Detect which cell encompasses the target text, then output its (X, Y) center coordinate. 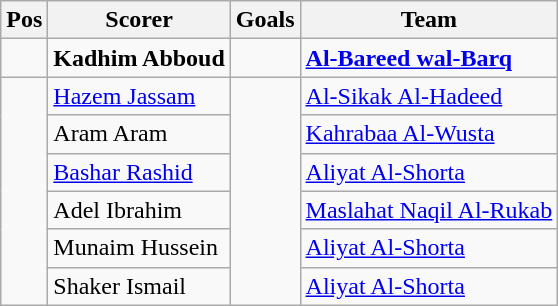
Pos (24, 20)
Scorer (139, 20)
Al-Sikak Al-Hadeed (429, 96)
Kadhim Abboud (139, 58)
Adel Ibrahim (139, 210)
Munaim Hussein (139, 248)
Al-Bareed wal-Barq (429, 58)
Kahrabaa Al-Wusta (429, 134)
Aram Aram (139, 134)
Goals (265, 20)
Maslahat Naqil Al-Rukab (429, 210)
Bashar Rashid (139, 172)
Hazem Jassam (139, 96)
Shaker Ismail (139, 286)
Team (429, 20)
